Pinpoint the cell where the given text exists, returning its [X, Y] midpoint coordinate. 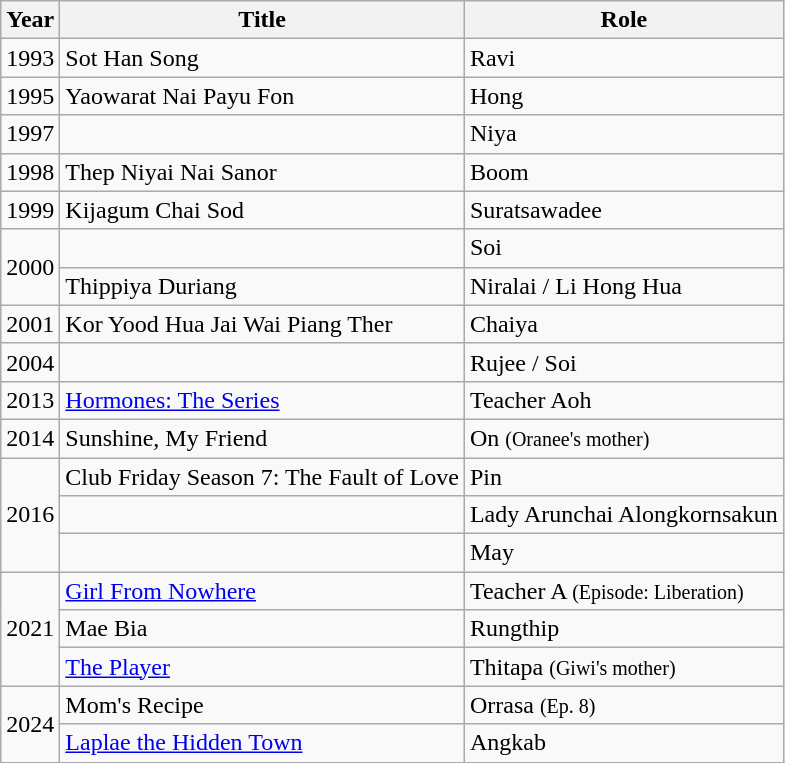
Kijagum Chai Sod [262, 210]
1999 [30, 210]
Kor Yood Hua Jai Wai Piang Ther [262, 324]
Hong [624, 96]
Ravi [624, 58]
Role [624, 20]
Year [30, 20]
2000 [30, 267]
Lady Arunchai Alongkornsakun [624, 515]
Hormones: The Series [262, 400]
Thep Niyai Nai Sanor [262, 172]
Girl From Nowhere [262, 591]
2016 [30, 515]
2024 [30, 724]
Mom's Recipe [262, 705]
Sot Han Song [262, 58]
Thippiya Duriang [262, 286]
Boom [624, 172]
2014 [30, 438]
2021 [30, 629]
Sunshine, My Friend [262, 438]
Rujee / Soi [624, 362]
Orrasa (Ep. 8) [624, 705]
Niya [624, 134]
Angkab [624, 743]
Mae Bia [262, 629]
Thitapa (Giwi's mother) [624, 667]
1998 [30, 172]
2004 [30, 362]
1995 [30, 96]
Yaowarat Nai Payu Fon [262, 96]
2001 [30, 324]
2013 [30, 400]
1997 [30, 134]
Laplae the Hidden Town [262, 743]
Teacher Aoh [624, 400]
On (Oranee's mother) [624, 438]
Pin [624, 477]
Title [262, 20]
The Player [262, 667]
1993 [30, 58]
Soi [624, 248]
Suratsawadee [624, 210]
Club Friday Season 7: The Fault of Love [262, 477]
Rungthip [624, 629]
Niralai / Li Hong Hua [624, 286]
May [624, 553]
Teacher A (Episode: Liberation) [624, 591]
Chaiya [624, 324]
